Identify which cell holds the provided text, then report its (X, Y) central coordinate. 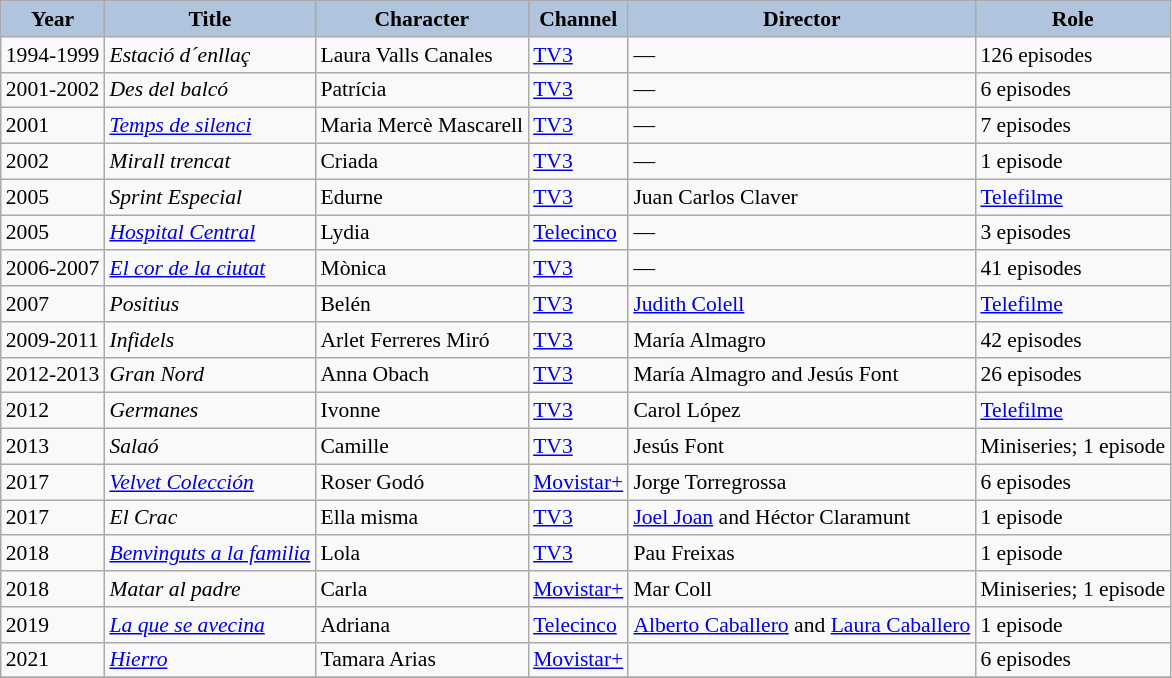
Positius (210, 304)
7 episodes (1072, 126)
Arlet Ferreres Miró (422, 340)
Judith Colell (802, 304)
Ella misma (422, 518)
Roser Godó (422, 482)
Des del balcó (210, 90)
42 episodes (1072, 340)
Gran Nord (210, 375)
Temps de silenci (210, 126)
Maria Mercè Mascarell (422, 126)
Mirall trencat (210, 162)
2009-2011 (53, 340)
Edurne (422, 197)
Tamara Arias (422, 660)
El Crac (210, 518)
Laura Valls Canales (422, 55)
2013 (53, 447)
Camille (422, 447)
El cor de la ciutat (210, 269)
1994-1999 (53, 55)
Infidels (210, 340)
2007 (53, 304)
3 episodes (1072, 233)
Carla (422, 589)
Sprint Especial (210, 197)
126 episodes (1072, 55)
2012 (53, 411)
María Almagro and Jesús Font (802, 375)
Mònica (422, 269)
Adriana (422, 625)
Patrícia (422, 90)
2021 (53, 660)
Role (1072, 19)
La que se avecina (210, 625)
Channel (578, 19)
Juan Carlos Claver (802, 197)
Joel Joan and Héctor Claramunt (802, 518)
Estació d´enllaç (210, 55)
2002 (53, 162)
Jorge Torregrossa (802, 482)
Lydia (422, 233)
Germanes (210, 411)
Hierro (210, 660)
Director (802, 19)
26 episodes (1072, 375)
Hospital Central (210, 233)
Benvinguts a la familia (210, 554)
41 episodes (1072, 269)
Title (210, 19)
Character (422, 19)
Belén (422, 304)
2012-2013 (53, 375)
2006-2007 (53, 269)
Pau Freixas (802, 554)
Velvet Colección (210, 482)
Anna Obach (422, 375)
2001-2002 (53, 90)
María Almagro (802, 340)
Mar Coll (802, 589)
Criada (422, 162)
Carol López (802, 411)
Alberto Caballero and Laura Caballero (802, 625)
Year (53, 19)
2001 (53, 126)
2019 (53, 625)
Ivonne (422, 411)
Lola (422, 554)
Salaó (210, 447)
Matar al padre (210, 589)
Jesús Font (802, 447)
